Scan for the cell matching the given text and deliver its (x, y) coordinate at center. 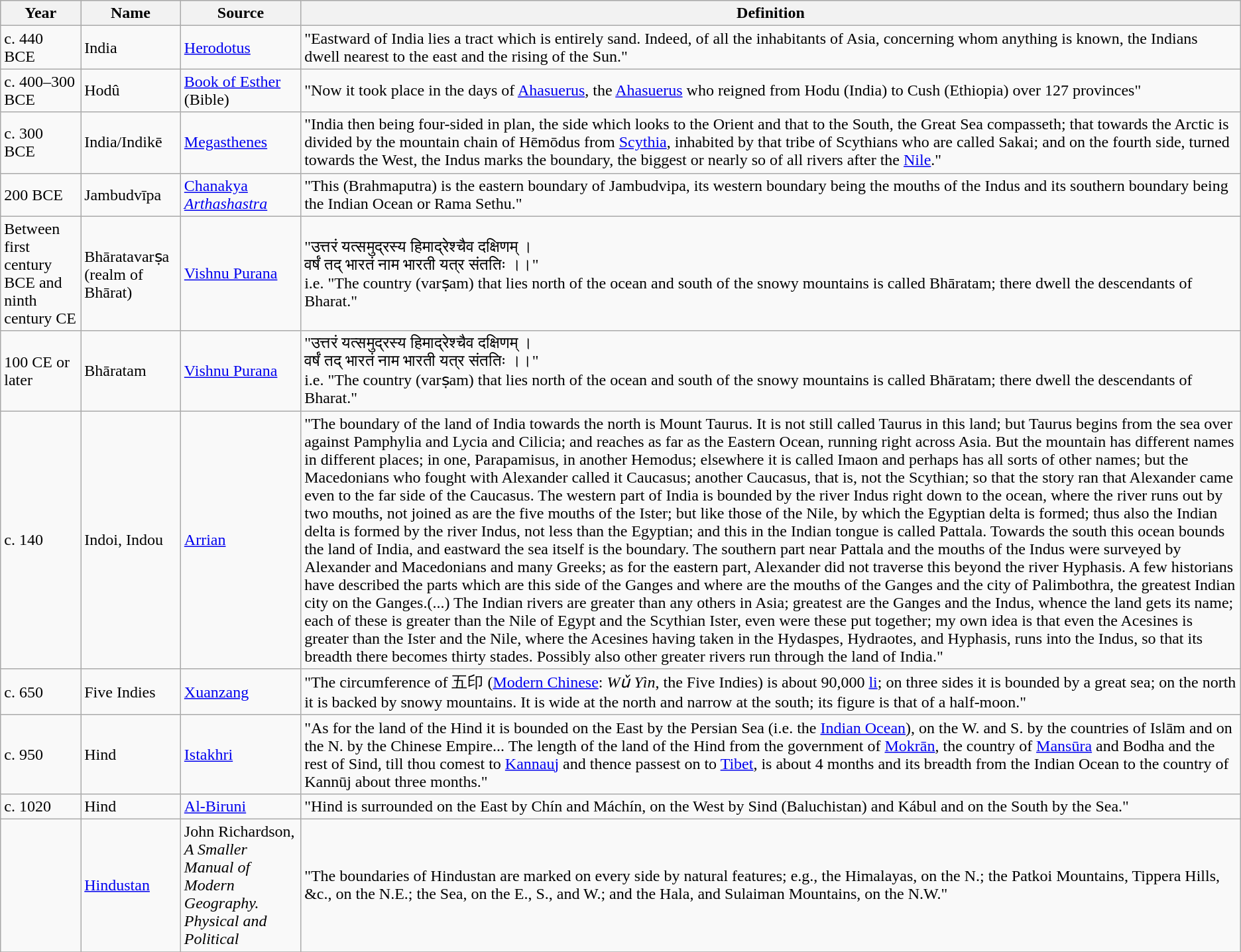
Five Indies (131, 692)
c. 140 (41, 540)
Bhāratam (131, 371)
Name (131, 13)
ChanakyaArthashastra (240, 195)
Source (240, 13)
Hindustan (131, 885)
c. 650 (41, 692)
c. 440 BCE (41, 48)
Istakhri (240, 754)
"Now it took place in the days of Ahasuerus, the Ahasuerus who reigned from Hodu (India) to Cush (Ethiopia) over 127 provinces" (771, 90)
c. 300 BCE (41, 143)
Arrian (240, 540)
100 CE or later (41, 371)
Definition (771, 13)
India (131, 48)
c. 400–300 BCE (41, 90)
Year (41, 13)
Xuanzang (240, 692)
c. 950 (41, 754)
"Hind is surrounded on the East by Chín and Máchín, on the West by Sind (Baluchistan) and Kábul and on the South by the Sea." (771, 806)
Indoi, Indou (131, 540)
Jambudvīpa (131, 195)
Book of Esther (Bible) (240, 90)
200 BCE (41, 195)
India/Indikē (131, 143)
Between first century BCE and ninth century CE (41, 273)
Megasthenes (240, 143)
Al-Biruni (240, 806)
John Richardson, A Smaller Manual of Modern Geography. Physical and Political (240, 885)
c. 1020 (41, 806)
Hodû (131, 90)
Bhāratavarṣa (realm of Bhārat) (131, 273)
Herodotus (240, 48)
